Identify which cell holds the provided text, then report its [x, y] central coordinate. 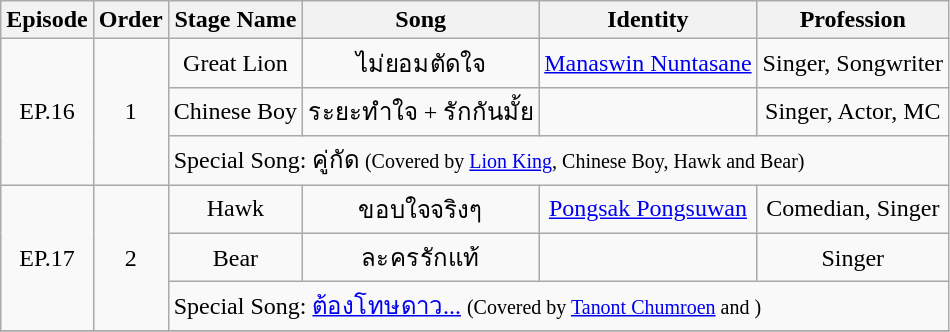
Comedian, Singer [852, 208]
Stage Name [235, 20]
Identity [648, 20]
Pongsak Pongsuwan [648, 208]
Episode [47, 20]
Special Song: ต้องโทษดาว... (Covered by Tanont Chumroen and ) [558, 306]
Order [130, 20]
Song [421, 20]
Singer, Songwriter [852, 64]
Chinese Boy [235, 112]
Hawk [235, 208]
ขอบใจจริงๆ [421, 208]
ไม่ยอมตัดใจ [421, 64]
EP.16 [47, 112]
2 [130, 257]
EP.17 [47, 257]
Profession [852, 20]
ระยะทำใจ + รักกันมั้ย [421, 112]
Great Lion [235, 64]
Manaswin Nuntasane [648, 64]
Bear [235, 258]
Singer, Actor, MC [852, 112]
Special Song: คู่กัด (Covered by Lion King, Chinese Boy, Hawk and Bear) [558, 160]
1 [130, 112]
ละครรักแท้ [421, 258]
Singer [852, 258]
